Determine the [x, y] coordinate at the center of the cell enclosing the given text.  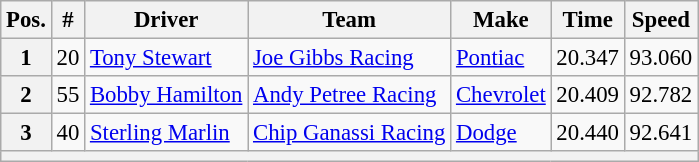
20.440 [588, 133]
Chevrolet [501, 95]
3 [26, 133]
# [68, 20]
2 [26, 95]
Chip Ganassi Racing [350, 133]
Driver [166, 20]
Sterling Marlin [166, 133]
1 [26, 58]
Dodge [501, 133]
Speed [660, 20]
Bobby Hamilton [166, 95]
20.347 [588, 58]
Pos. [26, 20]
20 [68, 58]
20.409 [588, 95]
92.641 [660, 133]
Pontiac [501, 58]
Make [501, 20]
Team [350, 20]
93.060 [660, 58]
Joe Gibbs Racing [350, 58]
Andy Petree Racing [350, 95]
92.782 [660, 95]
40 [68, 133]
Tony Stewart [166, 58]
55 [68, 95]
Time [588, 20]
